Determine the (X, Y) coordinate at the center of the cell enclosing the given text.  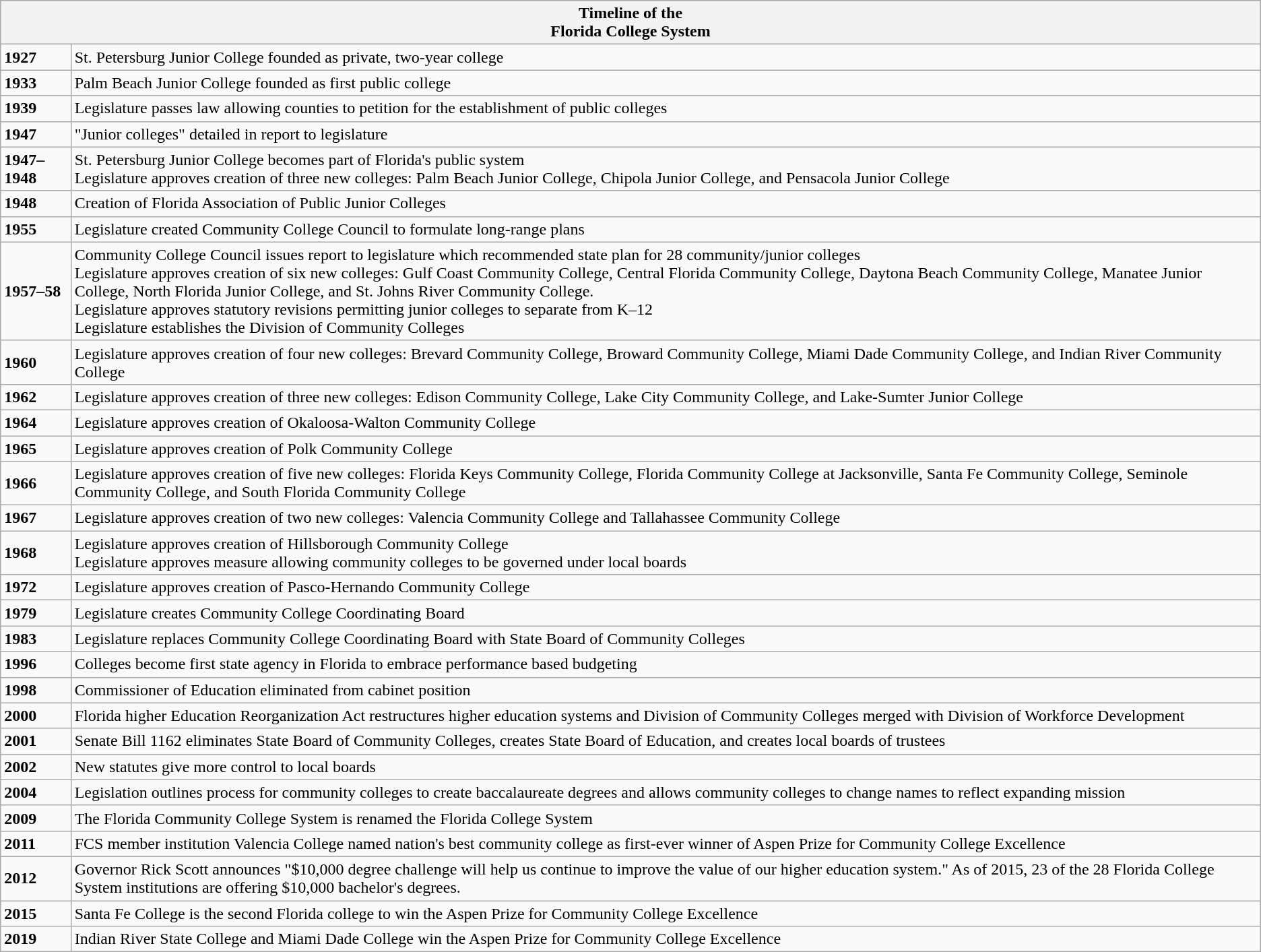
1948 (36, 203)
Legislature creates Community College Coordinating Board (666, 613)
Legislature approves creation of three new colleges: Edison Community College, Lake City Community College, and Lake-Sumter Junior College (666, 397)
2001 (36, 741)
1968 (36, 552)
1998 (36, 690)
FCS member institution Valencia College named nation's best community college as first-ever winner of Aspen Prize for Community College Excellence (666, 844)
1933 (36, 83)
1967 (36, 518)
1947–1948 (36, 168)
Colleges become first state agency in Florida to embrace performance based budgeting (666, 664)
1996 (36, 664)
1960 (36, 362)
Senate Bill 1162 eliminates State Board of Community Colleges, creates State Board of Education, and creates local boards of trustees (666, 741)
Legislature approves creation of two new colleges: Valencia Community College and Tallahassee Community College (666, 518)
Indian River State College and Miami Dade College win the Aspen Prize for Community College Excellence (666, 939)
Legislature passes law allowing counties to petition for the establishment of public colleges (666, 108)
The Florida Community College System is renamed the Florida College System (666, 818)
1962 (36, 397)
1964 (36, 422)
"Junior colleges" detailed in report to legislature (666, 134)
Legislature created Community College Council to formulate long-range plans (666, 229)
New statutes give more control to local boards (666, 767)
1957–58 (36, 291)
Timeline of the Florida College System (630, 23)
Legislature replaces Community College Coordinating Board with State Board of Community Colleges (666, 639)
Legislature approves creation of Okaloosa-Walton Community College (666, 422)
Legislature approves creation of Pasco-Hernando Community College (666, 588)
1955 (36, 229)
2002 (36, 767)
1979 (36, 613)
2004 (36, 792)
1983 (36, 639)
Legislature approves creation of Polk Community College (666, 448)
Santa Fe College is the second Florida college to win the Aspen Prize for Community College Excellence (666, 913)
1966 (36, 484)
2015 (36, 913)
2009 (36, 818)
2000 (36, 716)
2019 (36, 939)
1927 (36, 57)
1947 (36, 134)
Palm Beach Junior College founded as first public college (666, 83)
1965 (36, 448)
1939 (36, 108)
1972 (36, 588)
2012 (36, 879)
St. Petersburg Junior College founded as private, two-year college (666, 57)
2011 (36, 844)
Commissioner of Education eliminated from cabinet position (666, 690)
Creation of Florida Association of Public Junior Colleges (666, 203)
